Provide the [x, y] coordinate of the cell's center where the given text is located.  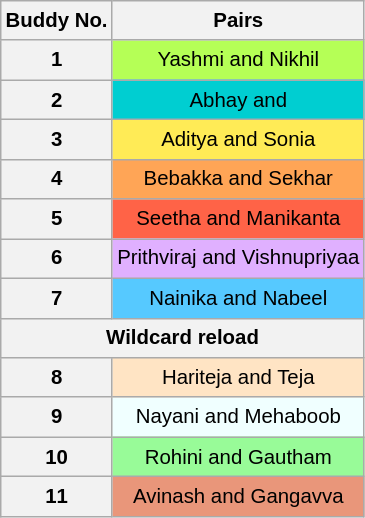
8 [57, 377]
Bebakka and Sekhar [238, 179]
Wildcard reload [182, 338]
3 [57, 139]
Hariteja and Teja [238, 377]
1 [57, 60]
6 [57, 258]
Abhay and [238, 100]
5 [57, 219]
Seetha and Manikanta [238, 219]
Aditya and Sonia [238, 139]
11 [57, 496]
10 [57, 457]
Nainika and Nabeel [238, 298]
7 [57, 298]
Yashmi and Nikhil [238, 60]
Prithviraj and Vishnupriyaa [238, 258]
Buddy No. [57, 20]
9 [57, 417]
Pairs [238, 20]
2 [57, 100]
Rohini and Gautham [238, 457]
Nayani and Mehaboob [238, 417]
4 [57, 179]
Avinash and Gangavva [238, 496]
